Find where the given text appears and provide that cell's center as [X, Y] coordinate. 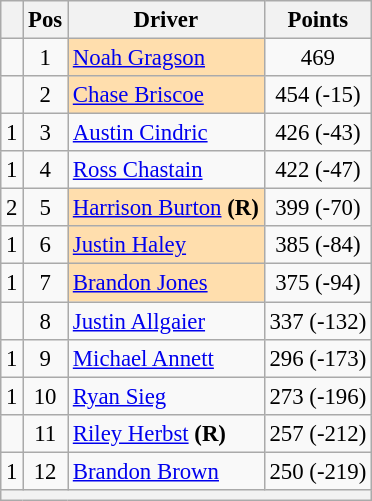
Justin Allgaier [166, 321]
3 [46, 133]
250 (-219) [318, 471]
10 [46, 396]
296 (-173) [318, 358]
469 [318, 58]
375 (-94) [318, 283]
8 [46, 321]
5 [46, 208]
6 [46, 245]
Brandon Brown [166, 471]
422 (-47) [318, 170]
Chase Briscoe [166, 95]
Pos [46, 20]
Driver [166, 20]
426 (-43) [318, 133]
273 (-196) [318, 396]
Ryan Sieg [166, 396]
Harrison Burton (R) [166, 208]
Austin Cindric [166, 133]
7 [46, 283]
257 (-212) [318, 433]
4 [46, 170]
11 [46, 433]
337 (-132) [318, 321]
399 (-70) [318, 208]
Brandon Jones [166, 283]
9 [46, 358]
Riley Herbst (R) [166, 433]
Noah Gragson [166, 58]
Michael Annett [166, 358]
Points [318, 20]
385 (-84) [318, 245]
Ross Chastain [166, 170]
12 [46, 471]
454 (-15) [318, 95]
Justin Haley [166, 245]
